Search for the cell housing the specified text and yield its [x, y] center coordinate. 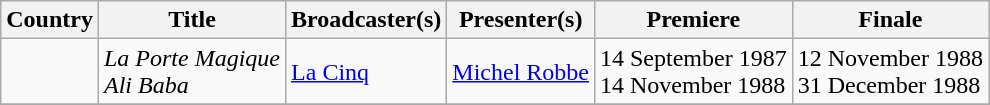
Country [50, 20]
Broadcaster(s) [366, 20]
14 September 198714 November 1988 [693, 72]
Title [192, 20]
Premiere [693, 20]
La Porte MagiqueAli Baba [192, 72]
Michel Robbe [521, 72]
Finale [890, 20]
La Cinq [366, 72]
12 November 198831 December 1988 [890, 72]
Presenter(s) [521, 20]
